Detect which cell encompasses the target text, then output its (x, y) center coordinate. 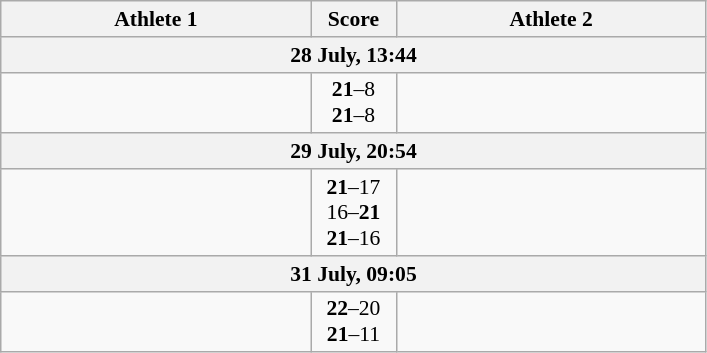
Athlete 1 (156, 19)
21–821–8 (354, 102)
21–1716–2121–16 (354, 212)
29 July, 20:54 (354, 152)
31 July, 09:05 (354, 274)
28 July, 13:44 (354, 55)
Athlete 2 (551, 19)
Score (354, 19)
22–2021–11 (354, 322)
